Locate the cell with the specified text and output its (x, y) center coordinate. 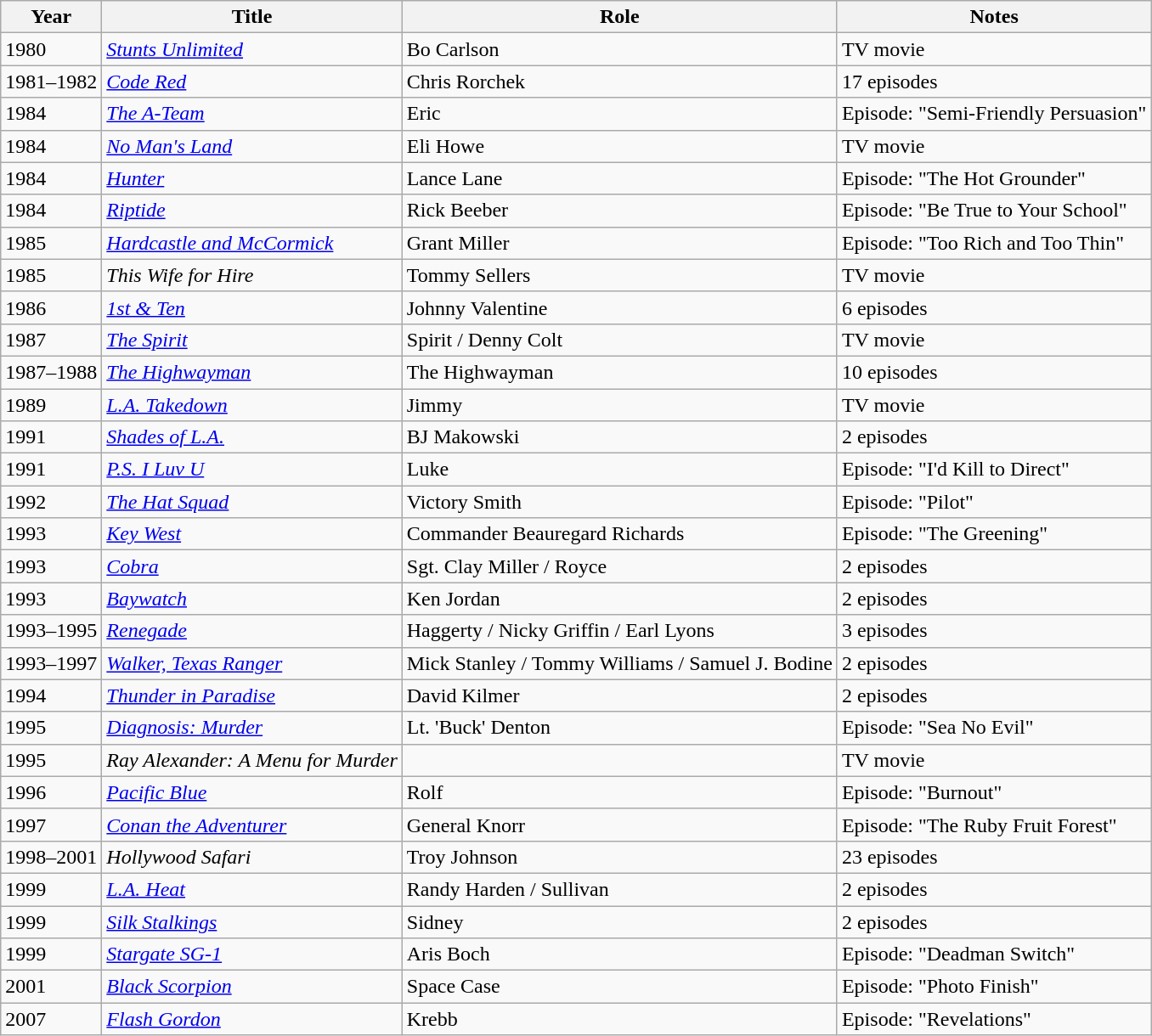
Code Red (251, 82)
Episode: "The Greening" (994, 534)
The Hat Squad (251, 502)
Rick Beeber (619, 211)
General Knorr (619, 825)
1986 (51, 307)
Episode: "Burnout" (994, 792)
Hollywood Safari (251, 857)
Johnny Valentine (619, 307)
Baywatch (251, 599)
1993–1995 (51, 631)
1992 (51, 502)
Space Case (619, 987)
L.A. Takedown (251, 405)
1994 (51, 695)
Chris Rorchek (619, 82)
Randy Harden / Sullivan (619, 889)
Bo Carlson (619, 49)
Episode: "Photo Finish" (994, 987)
Krebb (619, 1019)
Stunts Unlimited (251, 49)
Hunter (251, 178)
Rolf (619, 792)
L.A. Heat (251, 889)
Conan the Adventurer (251, 825)
Hardcastle and McCormick (251, 243)
1993–1997 (51, 663)
Episode: "The Hot Grounder" (994, 178)
Episode: "Deadman Switch" (994, 954)
Commander Beauregard Richards (619, 534)
Silk Stalkings (251, 921)
Flash Gordon (251, 1019)
Troy Johnson (619, 857)
Episode: "Too Rich and Too Thin" (994, 243)
2007 (51, 1019)
Grant Miller (619, 243)
1998–2001 (51, 857)
Haggerty / Nicky Griffin / Earl Lyons (619, 631)
The Spirit (251, 340)
6 episodes (994, 307)
Ken Jordan (619, 599)
Notes (994, 17)
3 episodes (994, 631)
23 episodes (994, 857)
1980 (51, 49)
Pacific Blue (251, 792)
P.S. I Luv U (251, 470)
Eli Howe (619, 146)
Episode: "Sea No Evil" (994, 728)
Episode: "Semi-Friendly Persuasion" (994, 114)
1987–1988 (51, 372)
Renegade (251, 631)
Aris Boch (619, 954)
Episode: "Pilot" (994, 502)
Episode: "Revelations" (994, 1019)
Year (51, 17)
Shades of L.A. (251, 437)
Luke (619, 470)
10 episodes (994, 372)
David Kilmer (619, 695)
BJ Makowski (619, 437)
1987 (51, 340)
Jimmy (619, 405)
Black Scorpion (251, 987)
1989 (51, 405)
Eric (619, 114)
Episode: "The Ruby Fruit Forest" (994, 825)
Sidney (619, 921)
The A-Team (251, 114)
Cobra (251, 566)
Key West (251, 534)
Thunder in Paradise (251, 695)
Victory Smith (619, 502)
Role (619, 17)
1981–1982 (51, 82)
Sgt. Clay Miller / Royce (619, 566)
Riptide (251, 211)
Mick Stanley / Tommy Williams / Samuel J. Bodine (619, 663)
Title (251, 17)
17 episodes (994, 82)
1st & Ten (251, 307)
Diagnosis: Murder (251, 728)
This Wife for Hire (251, 275)
Stargate SG-1 (251, 954)
Lt. 'Buck' Denton (619, 728)
Episode: "I'd Kill to Direct" (994, 470)
2001 (51, 987)
Ray Alexander: A Menu for Murder (251, 760)
Episode: "Be True to Your School" (994, 211)
1996 (51, 792)
No Man's Land (251, 146)
Lance Lane (619, 178)
1997 (51, 825)
Tommy Sellers (619, 275)
Spirit / Denny Colt (619, 340)
Walker, Texas Ranger (251, 663)
